Return the [x, y] coordinate for the center point of the cell that contains the specified text.  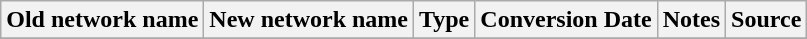
New network name [309, 20]
Conversion Date [566, 20]
Notes [691, 20]
Type [444, 20]
Old network name [102, 20]
Source [766, 20]
